Determine the (x, y) coordinate at the center of the cell enclosing the given text.  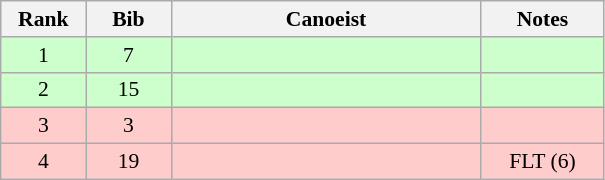
15 (128, 90)
Notes (542, 19)
FLT (6) (542, 162)
Bib (128, 19)
4 (44, 162)
Rank (44, 19)
7 (128, 55)
1 (44, 55)
2 (44, 90)
19 (128, 162)
Canoeist (326, 19)
